Return [x, y] of the center of cell containing provided text 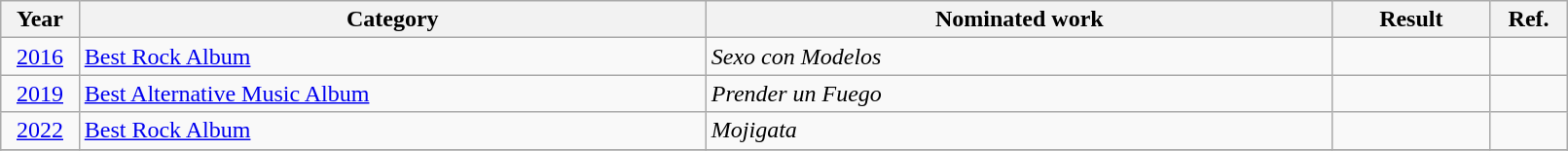
Sexo con Modelos [1019, 57]
Category [392, 19]
2019 [40, 94]
Prender un Fuego [1019, 94]
Result [1411, 19]
2022 [40, 131]
Mojigata [1019, 131]
2016 [40, 57]
Year [40, 19]
Best Alternative Music Album [392, 94]
Ref. [1528, 19]
Nominated work [1019, 19]
